Locate the cell with the specified text and output its (X, Y) center coordinate. 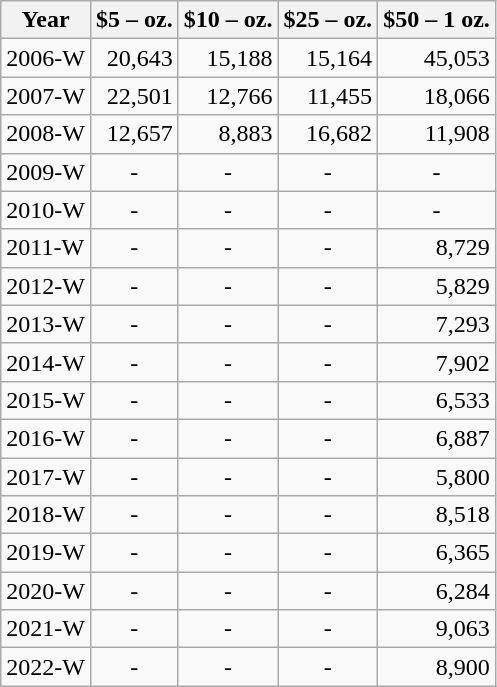
2022-W (46, 667)
12,657 (134, 134)
9,063 (437, 629)
15,188 (228, 58)
8,883 (228, 134)
6,284 (437, 591)
6,533 (437, 400)
$10 – oz. (228, 20)
6,887 (437, 438)
2021-W (46, 629)
2019-W (46, 553)
2015-W (46, 400)
2013-W (46, 324)
2006-W (46, 58)
45,053 (437, 58)
2008-W (46, 134)
15,164 (328, 58)
7,902 (437, 362)
20,643 (134, 58)
7,293 (437, 324)
2009-W (46, 172)
2020-W (46, 591)
8,518 (437, 515)
2007-W (46, 96)
2018-W (46, 515)
8,729 (437, 248)
11,455 (328, 96)
2014-W (46, 362)
5,829 (437, 286)
18,066 (437, 96)
11,908 (437, 134)
8,900 (437, 667)
2016-W (46, 438)
$5 – oz. (134, 20)
$50 – 1 oz. (437, 20)
2017-W (46, 477)
5,800 (437, 477)
16,682 (328, 134)
12,766 (228, 96)
22,501 (134, 96)
$25 – oz. (328, 20)
6,365 (437, 553)
Year (46, 20)
2011-W (46, 248)
2010-W (46, 210)
2012-W (46, 286)
